Scan for the cell matching the given text and deliver its [X, Y] coordinate at center. 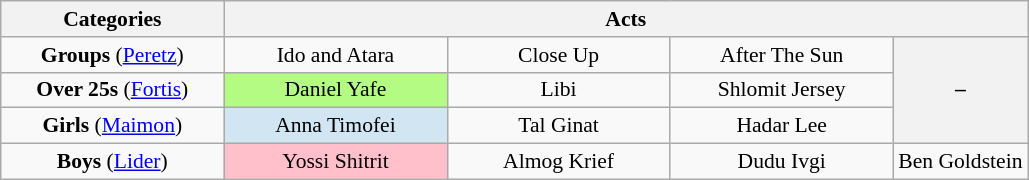
Yossi Shitrit [336, 162]
Shlomit Jersey [782, 90]
Boys (Lider) [112, 162]
Anna Timofei [336, 126]
Groups (Peretz) [112, 55]
Girls (Maimon) [112, 126]
Almog Krief [558, 162]
Libi [558, 90]
Over 25s (Fortis) [112, 90]
Tal Ginat [558, 126]
Categories [112, 19]
Dudu Ivgi [782, 162]
Ben Goldstein [960, 162]
– [960, 90]
Acts [626, 19]
Ido and Atara [336, 55]
Close Up [558, 55]
After The Sun [782, 55]
Daniel Yafe [336, 90]
Hadar Lee [782, 126]
